From the cell containing the given text, extract its center point as [X, Y] coordinate. 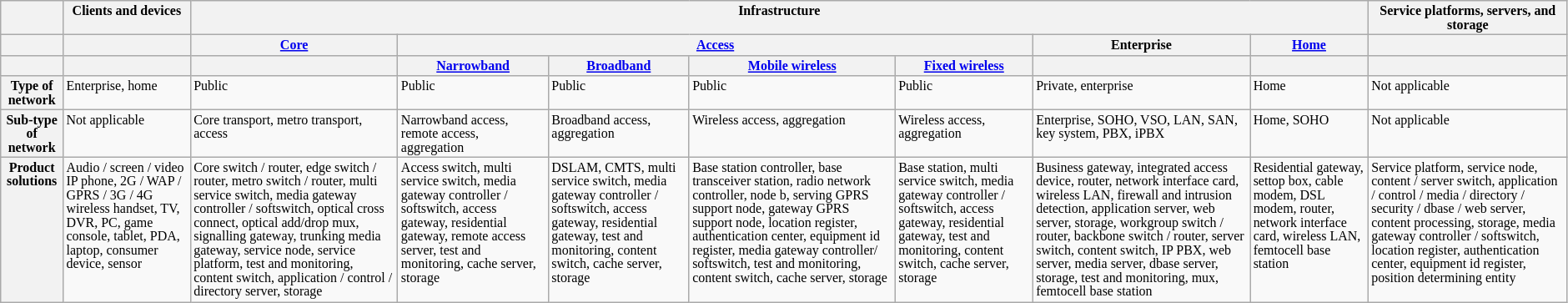
Clients and devices [127, 17]
Core [294, 44]
Core transport, metro transport, access [294, 134]
Mobile wireless [792, 65]
Product solutions [32, 229]
Infrastructure [779, 17]
Type of network [32, 92]
Narrowband [473, 65]
Enterprise, home [127, 92]
Private, enterprise [1141, 92]
Audio / screen / video IP phone, 2G / WAP / GPRS / 3G / 4G wireless handset, TV, DVR, PC, game console, tablet, PDA, laptop, consumer device, sensor [127, 229]
Service platforms, servers, and storage [1468, 17]
Home, SOHO [1309, 134]
Enterprise, SOHO, VSO, LAN, SAN, key system, PBX, iPBX [1141, 134]
Sub-type of network [32, 134]
Enterprise [1141, 44]
Residential gateway, settop box, cable modem, DSL modem, router, network interface card, wireless LAN, femtocell base station [1309, 229]
Fixed wireless [964, 65]
Broadband access, aggregation [619, 134]
Broadband [619, 65]
Access [716, 44]
Narrowband access, remote access, aggregation [473, 134]
